Extract the [x, y] coordinate from the center of the cell holding the provided text.  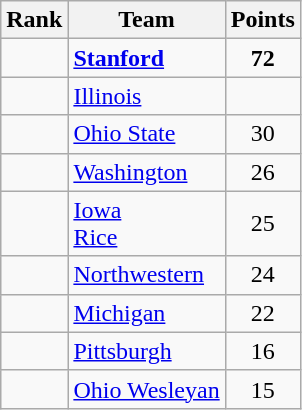
16 [262, 351]
Ohio State [146, 134]
22 [262, 313]
15 [262, 389]
25 [262, 224]
30 [262, 134]
Rank [34, 20]
Points [262, 20]
24 [262, 275]
Washington [146, 172]
Northwestern [146, 275]
Ohio Wesleyan [146, 389]
Michigan [146, 313]
IowaRice [146, 224]
Stanford [146, 58]
26 [262, 172]
72 [262, 58]
Team [146, 20]
Pittsburgh [146, 351]
Illinois [146, 96]
